Return (X, Y) of the center of cell containing provided text 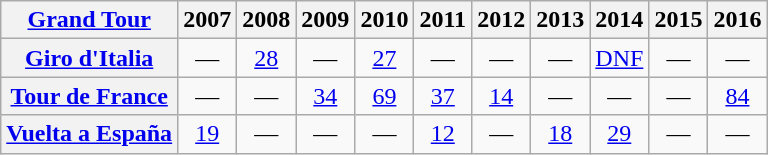
2008 (266, 20)
27 (384, 58)
2010 (384, 20)
2012 (502, 20)
2009 (326, 20)
14 (502, 96)
2016 (738, 20)
DNF (620, 58)
37 (443, 96)
12 (443, 134)
2011 (443, 20)
84 (738, 96)
Grand Tour (90, 20)
Tour de France (90, 96)
2015 (678, 20)
19 (208, 134)
28 (266, 58)
2007 (208, 20)
29 (620, 134)
34 (326, 96)
2014 (620, 20)
Vuelta a España (90, 134)
69 (384, 96)
Giro d'Italia (90, 58)
18 (560, 134)
2013 (560, 20)
